Return [x, y] of the center of cell containing provided text 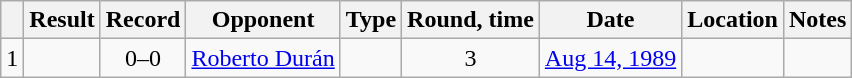
Notes [817, 20]
Opponent [263, 20]
Record [143, 20]
Round, time [471, 20]
0–0 [143, 58]
Aug 14, 1989 [610, 58]
3 [471, 58]
Result [62, 20]
Location [733, 20]
Date [610, 20]
Roberto Durán [263, 58]
Type [370, 20]
1 [12, 58]
